From the cell containing the given text, extract its center point as (x, y) coordinate. 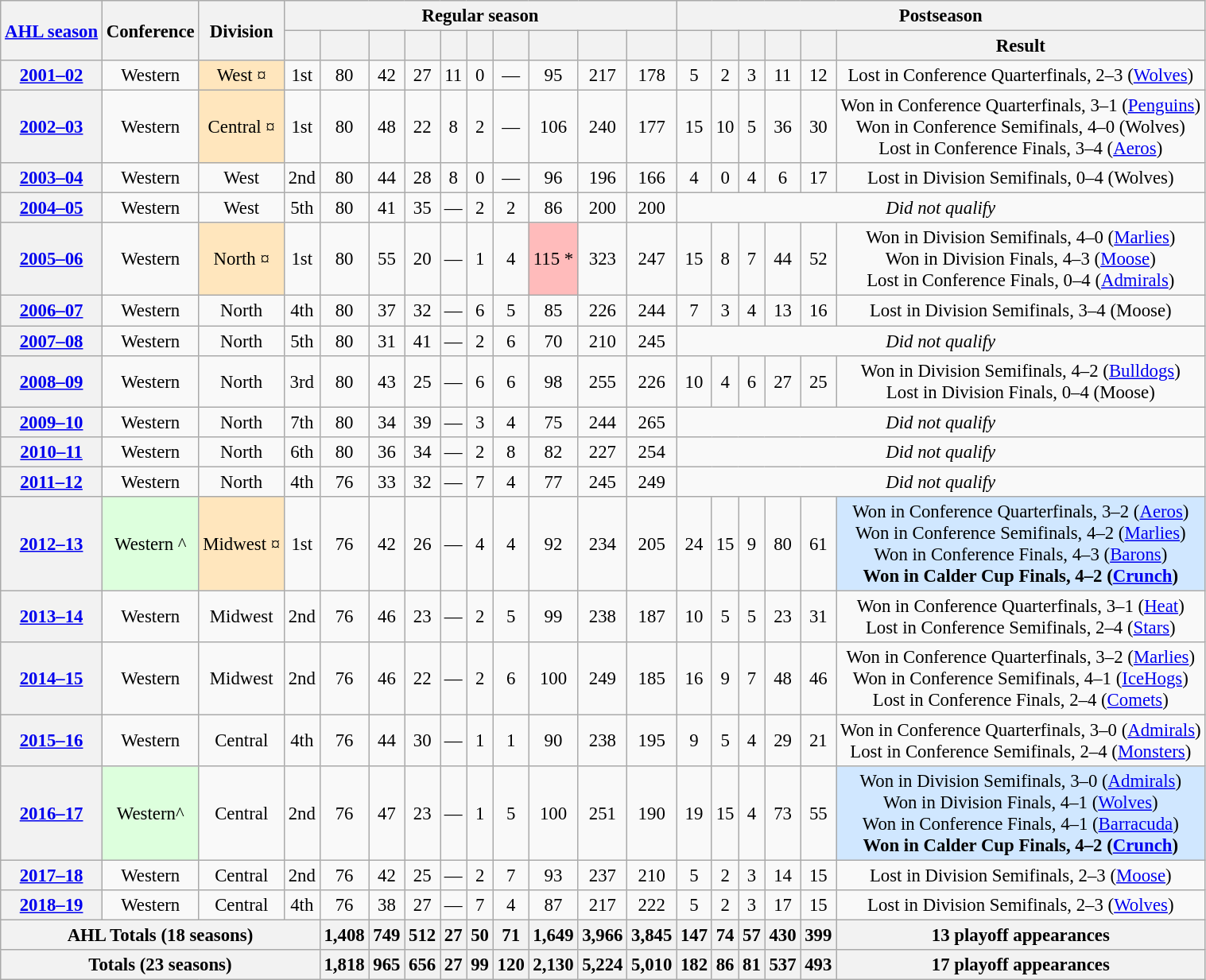
2011–12 (52, 482)
33 (386, 482)
Conference (150, 30)
6th (302, 451)
323 (603, 259)
3rd (302, 382)
74 (725, 935)
28 (423, 178)
2013–14 (52, 617)
92 (553, 544)
5,224 (603, 965)
82 (553, 451)
24 (695, 544)
2002–03 (52, 127)
87 (553, 905)
2017–18 (52, 876)
70 (553, 341)
Postseason (941, 16)
247 (652, 259)
2003–04 (52, 178)
17 playoff appearances (1021, 965)
195 (652, 741)
71 (510, 935)
399 (819, 935)
37 (386, 311)
98 (553, 382)
West ¤ (242, 76)
Regular season (480, 16)
Won in Conference Quarterfinals, 3–2 (Marlies)Won in Conference Semifinals, 4–1 (IceHogs)Lost in Conference Finals, 2–4 (Comets) (1021, 679)
39 (423, 422)
35 (423, 208)
3,845 (652, 935)
95 (553, 76)
2005–06 (52, 259)
177 (652, 127)
Totals (23 seasons) (161, 965)
537 (782, 965)
205 (652, 544)
Lost in Division Semifinals, 0–4 (Wolves) (1021, 178)
50 (480, 935)
2010–11 (52, 451)
147 (695, 935)
2004–05 (52, 208)
Division (242, 30)
21 (819, 741)
47 (386, 814)
19 (695, 814)
185 (652, 679)
227 (603, 451)
2009–10 (52, 422)
178 (652, 76)
Lost in Division Semifinals, 3–4 (Moose) (1021, 311)
Midwest ¤ (242, 544)
187 (652, 617)
656 (423, 965)
1,818 (344, 965)
1,649 (553, 935)
234 (603, 544)
29 (782, 741)
North ¤ (242, 259)
81 (752, 965)
Central ¤ (242, 127)
61 (819, 544)
Won in Division Semifinals, 4–2 (Bulldogs)Lost in Division Finals, 0–4 (Moose) (1021, 382)
AHL season (52, 30)
190 (652, 814)
Won in Conference Quarterfinals, 3–1 (Penguins)Won in Conference Semifinals, 4–0 (Wolves)Lost in Conference Finals, 3–4 (Aeros) (1021, 127)
Lost in Division Semifinals, 2–3 (Moose) (1021, 876)
2008–09 (52, 382)
265 (652, 422)
2018–19 (52, 905)
14 (782, 876)
749 (386, 935)
182 (695, 965)
512 (423, 935)
2007–08 (52, 341)
2006–07 (52, 311)
430 (782, 935)
93 (553, 876)
12 (819, 76)
255 (603, 382)
222 (652, 905)
Won in Division Semifinals, 4–0 (Marlies)Won in Division Finals, 4–3 (Moose)Lost in Conference Finals, 0–4 (Admirals) (1021, 259)
38 (386, 905)
20 (423, 259)
2014–15 (52, 679)
5,010 (652, 965)
237 (603, 876)
Western ^ (150, 544)
254 (652, 451)
43 (386, 382)
1,408 (344, 935)
240 (603, 127)
251 (603, 814)
Won in Conference Quarterfinals, 3–1 (Heat)Lost in Conference Semifinals, 2–4 (Stars) (1021, 617)
AHL Totals (18 seasons) (161, 935)
26 (423, 544)
90 (553, 741)
166 (652, 178)
13 playoff appearances (1021, 935)
2016–17 (52, 814)
115 * (553, 259)
3,966 (603, 935)
2012–13 (52, 544)
2,130 (553, 965)
Won in Conference Quarterfinals, 3–0 (Admirals)Lost in Conference Semifinals, 2–4 (Monsters) (1021, 741)
77 (553, 482)
Lost in Division Semifinals, 2–3 (Wolves) (1021, 905)
2015–16 (52, 741)
Result (1021, 46)
Western^ (150, 814)
Lost in Conference Quarterfinals, 2–3 (Wolves) (1021, 76)
96 (553, 178)
57 (752, 935)
73 (782, 814)
196 (603, 178)
75 (553, 422)
965 (386, 965)
13 (782, 311)
52 (819, 259)
2001–02 (52, 76)
493 (819, 965)
106 (553, 127)
85 (553, 311)
7th (302, 422)
120 (510, 965)
